From the cell containing the given text, extract its center point as [x, y] coordinate. 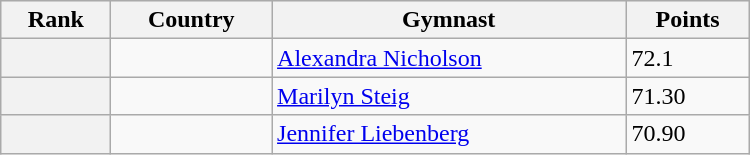
Gymnast [449, 20]
72.1 [688, 58]
71.30 [688, 96]
Rank [56, 20]
Alexandra Nicholson [449, 58]
Jennifer Liebenberg [449, 134]
Points [688, 20]
70.90 [688, 134]
Marilyn Steig [449, 96]
Country [192, 20]
